Extract the [x, y] coordinate from the center of the cell holding the provided text.  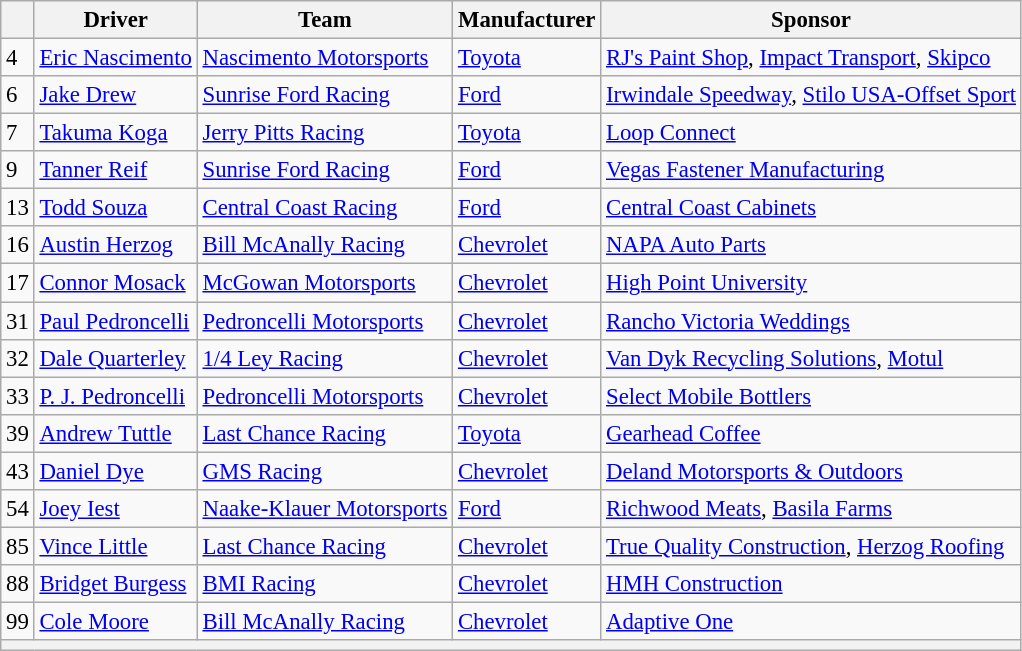
Paul Pedroncelli [116, 321]
Central Coast Racing [324, 208]
Jake Drew [116, 95]
Rancho Victoria Weddings [812, 321]
31 [18, 321]
9 [18, 170]
Vegas Fastener Manufacturing [812, 170]
Driver [116, 20]
Connor Mosack [116, 283]
7 [18, 133]
Vince Little [116, 546]
Team [324, 20]
Van Dyk Recycling Solutions, Motul [812, 358]
Austin Herzog [116, 245]
BMI Racing [324, 584]
Joey Iest [116, 509]
Central Coast Cabinets [812, 208]
Bridget Burgess [116, 584]
43 [18, 471]
17 [18, 283]
P. J. Pedroncelli [116, 396]
Manufacturer [527, 20]
88 [18, 584]
Loop Connect [812, 133]
32 [18, 358]
85 [18, 546]
Sponsor [812, 20]
1/4 Ley Racing [324, 358]
33 [18, 396]
High Point University [812, 283]
Deland Motorsports & Outdoors [812, 471]
13 [18, 208]
Irwindale Speedway, Stilo USA-Offset Sport [812, 95]
Takuma Koga [116, 133]
Naake-Klauer Motorsports [324, 509]
RJ's Paint Shop, Impact Transport, Skipco [812, 58]
HMH Construction [812, 584]
54 [18, 509]
Jerry Pitts Racing [324, 133]
NAPA Auto Parts [812, 245]
McGowan Motorsports [324, 283]
Andrew Tuttle [116, 433]
Daniel Dye [116, 471]
Richwood Meats, Basila Farms [812, 509]
Tanner Reif [116, 170]
Gearhead Coffee [812, 433]
Dale Quarterley [116, 358]
39 [18, 433]
Todd Souza [116, 208]
Adaptive One [812, 621]
Select Mobile Bottlers [812, 396]
True Quality Construction, Herzog Roofing [812, 546]
4 [18, 58]
Cole Moore [116, 621]
GMS Racing [324, 471]
Nascimento Motorsports [324, 58]
Eric Nascimento [116, 58]
99 [18, 621]
6 [18, 95]
16 [18, 245]
